Pinpoint the cell where the given text exists, returning its [X, Y] midpoint coordinate. 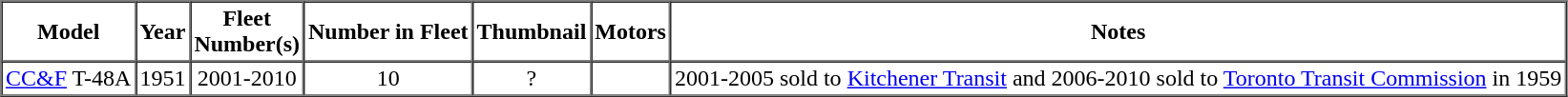
Motors [631, 32]
CC&F T-48A [69, 78]
Notes [1118, 32]
Year [162, 32]
FleetNumber(s) [247, 32]
Model [69, 32]
Number in Fleet [389, 32]
2001-2010 [247, 78]
1951 [162, 78]
? [532, 78]
Thumbnail [532, 32]
10 [389, 78]
2001-2005 sold to Kitchener Transit and 2006-2010 sold to Toronto Transit Commission in 1959 [1118, 78]
